Locate the cell with the specified text and output its (x, y) center coordinate. 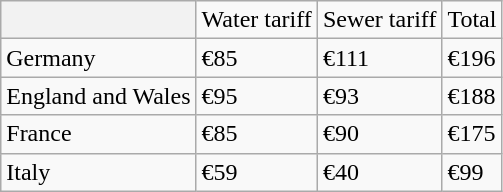
Water tariff (256, 20)
€175 (472, 134)
€99 (472, 172)
England and Wales (98, 96)
€95 (256, 96)
Total (472, 20)
€59 (256, 172)
France (98, 134)
€40 (380, 172)
€111 (380, 58)
€196 (472, 58)
€93 (380, 96)
€90 (380, 134)
Italy (98, 172)
Germany (98, 58)
€188 (472, 96)
Sewer tariff (380, 20)
